Identify which cell holds the provided text, then report its [X, Y] central coordinate. 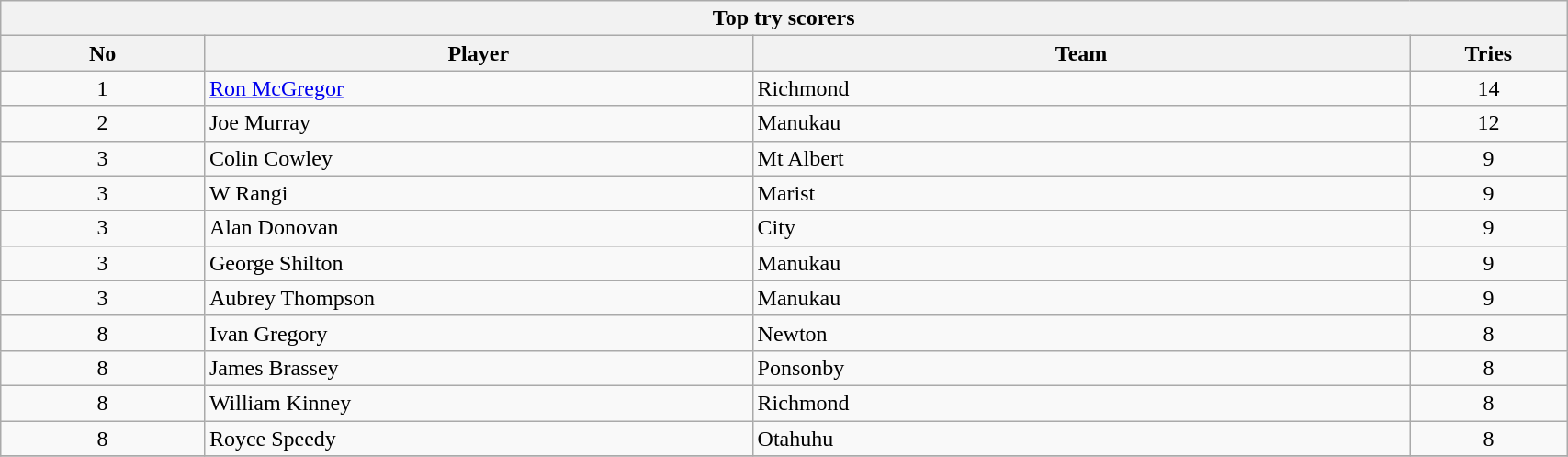
Alan Donovan [478, 228]
Top try scorers [784, 18]
George Shilton [478, 263]
2 [103, 123]
12 [1488, 123]
City [1081, 228]
Otahuhu [1081, 439]
Colin Cowley [478, 158]
Team [1081, 53]
Ivan Gregory [478, 333]
William Kinney [478, 403]
Joe Murray [478, 123]
Marist [1081, 193]
Ponsonby [1081, 368]
Aubrey Thompson [478, 298]
Newton [1081, 333]
Mt Albert [1081, 158]
Ron McGregor [478, 88]
Royce Speedy [478, 439]
Tries [1488, 53]
No [103, 53]
14 [1488, 88]
James Brassey [478, 368]
1 [103, 88]
W Rangi [478, 193]
Player [478, 53]
